Find where the given text appears and provide that cell's center as [X, Y] coordinate. 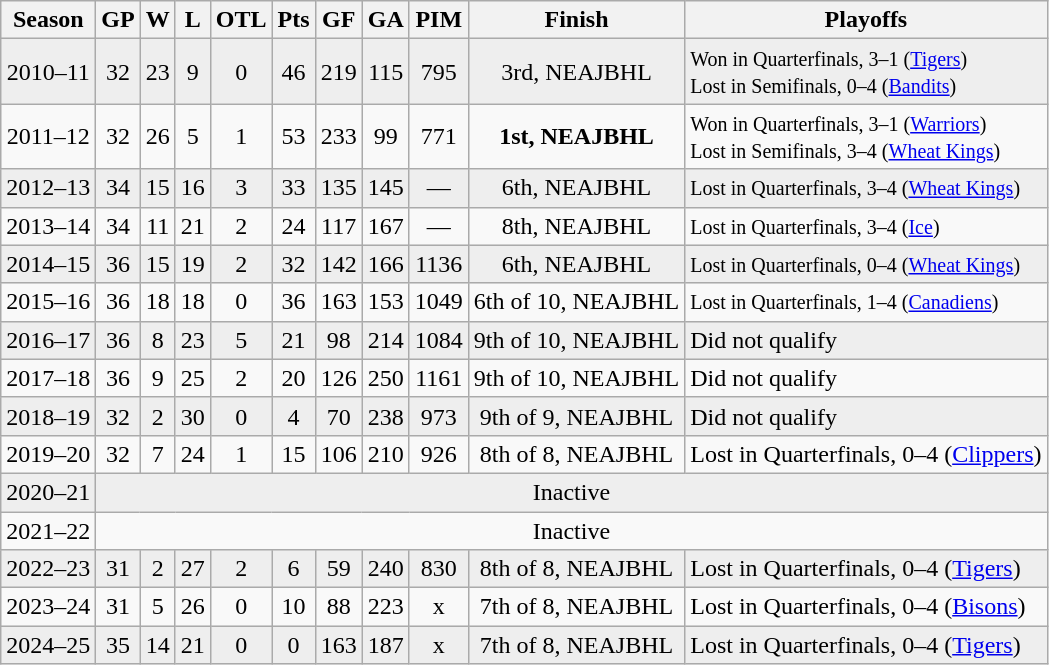
1049 [438, 302]
973 [438, 416]
70 [338, 416]
2010–11 [48, 72]
Lost in Quarterfinals, 1–4 (Canadiens) [866, 302]
2024–25 [48, 645]
9th of 9, NEAJBHL [576, 416]
830 [438, 569]
187 [386, 645]
GA [386, 20]
2015–16 [48, 302]
795 [438, 72]
8 [158, 340]
219 [338, 72]
2021–22 [48, 531]
153 [386, 302]
Lost in Quarterfinals, 0–4 (Bisons) [866, 607]
Lost in Quarterfinals, 3–4 (Ice) [866, 226]
240 [386, 569]
4 [294, 416]
35 [118, 645]
1136 [438, 264]
2018–19 [48, 416]
10 [294, 607]
117 [338, 226]
25 [192, 378]
145 [386, 188]
16 [192, 188]
2012–13 [48, 188]
Lost in Quarterfinals, 0–4 (Wheat Kings) [866, 264]
30 [192, 416]
Lost in Quarterfinals, 3–4 (Wheat Kings) [866, 188]
Lost in Quarterfinals, 0–4 (Clippers) [866, 454]
3 [241, 188]
233 [338, 136]
59 [338, 569]
6th of 10, NEAJBHL [576, 302]
167 [386, 226]
2019–20 [48, 454]
33 [294, 188]
Won in Quarterfinals, 3–1 (Tigers)Lost in Semifinals, 0–4 (Bandits) [866, 72]
Playoffs [866, 20]
8th, NEAJBHL [576, 226]
L [192, 20]
214 [386, 340]
223 [386, 607]
771 [438, 136]
W [158, 20]
2020–21 [48, 492]
210 [386, 454]
46 [294, 72]
53 [294, 136]
19 [192, 264]
2011–12 [48, 136]
2023–24 [48, 607]
PIM [438, 20]
11 [158, 226]
6 [294, 569]
2014–15 [48, 264]
27 [192, 569]
1st, NEAJBHL [576, 136]
7 [158, 454]
2016–17 [48, 340]
106 [338, 454]
238 [386, 416]
98 [338, 340]
135 [338, 188]
20 [294, 378]
1161 [438, 378]
GP [118, 20]
166 [386, 264]
115 [386, 72]
GF [338, 20]
Won in Quarterfinals, 3–1 (Warriors)Lost in Semifinals, 3–4 (Wheat Kings) [866, 136]
Season [48, 20]
Finish [576, 20]
126 [338, 378]
926 [438, 454]
250 [386, 378]
88 [338, 607]
2017–18 [48, 378]
3rd, NEAJBHL [576, 72]
1084 [438, 340]
OTL [241, 20]
142 [338, 264]
14 [158, 645]
2013–14 [48, 226]
2022–23 [48, 569]
99 [386, 136]
Pts [294, 20]
